Pinpoint the cell where the given text exists, returning its [X, Y] midpoint coordinate. 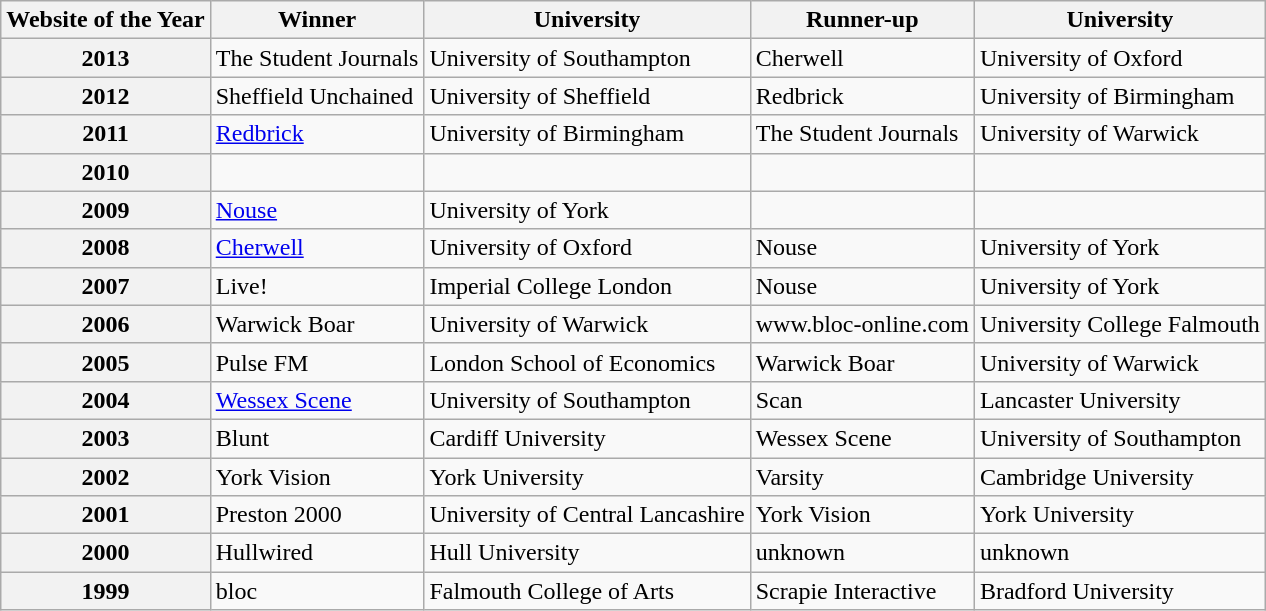
Imperial College London [587, 286]
2001 [106, 515]
Winner [317, 20]
University of Sheffield [587, 96]
University College Falmouth [1120, 324]
Sheffield Unchained [317, 96]
2002 [106, 477]
2009 [106, 210]
1999 [106, 591]
2000 [106, 553]
Live! [317, 286]
2008 [106, 248]
Website of the Year [106, 20]
Pulse FM [317, 362]
Runner-up [862, 20]
Cardiff University [587, 438]
2004 [106, 400]
2010 [106, 172]
bloc [317, 591]
Preston 2000 [317, 515]
2012 [106, 96]
www.bloc-online.com [862, 324]
Blunt [317, 438]
Varsity [862, 477]
University of Central Lancashire [587, 515]
Hull University [587, 553]
Lancaster University [1120, 400]
2006 [106, 324]
Falmouth College of Arts [587, 591]
London School of Economics [587, 362]
Hullwired [317, 553]
2013 [106, 58]
2003 [106, 438]
Cambridge University [1120, 477]
2011 [106, 134]
Bradford University [1120, 591]
Scrapie Interactive [862, 591]
2005 [106, 362]
2007 [106, 286]
Scan [862, 400]
